Output the (x, y) coordinate of the center of the cell containing the given text.  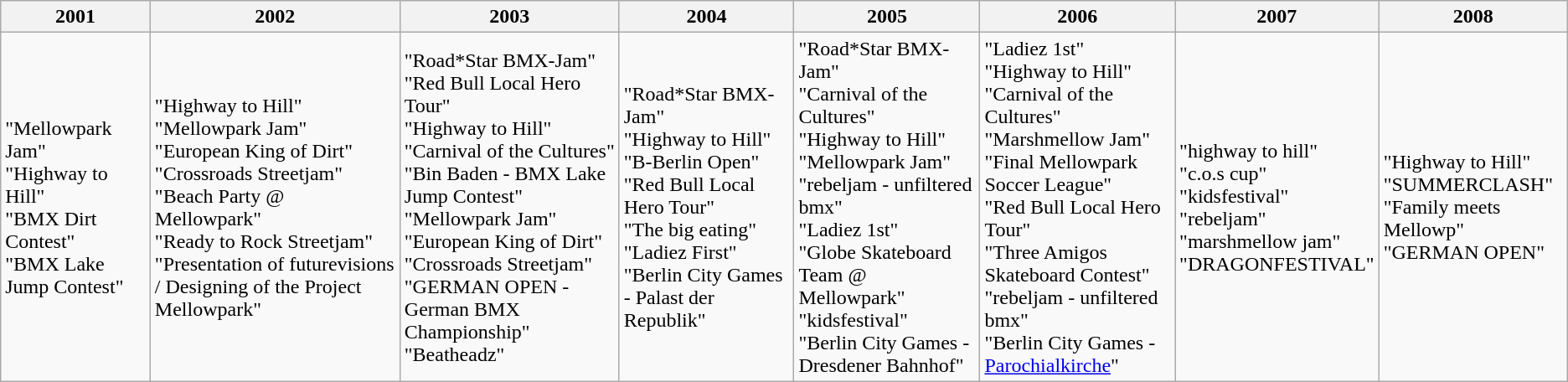
"highway to hill" "c.o.s cup" "kidsfestival" "rebeljam" "marshmellow jam" "DRAGONFESTIVAL" (1277, 207)
2003 (509, 17)
2007 (1277, 17)
"Mellowpark Jam" "Highway to Hill" "BMX Dirt Contest" "BMX Lake Jump Contest" (75, 207)
2004 (707, 17)
"Highway to Hill" "SUMMERCLASH" "Family meets Mellowp" "GERMAN OPEN" (1473, 207)
2006 (1077, 17)
2002 (275, 17)
2008 (1473, 17)
2005 (887, 17)
2001 (75, 17)
